Scan for the cell matching the given text and deliver its (X, Y) coordinate at center. 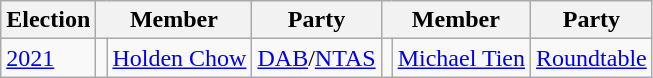
Roundtable (592, 58)
Election (48, 20)
Holden Chow (180, 58)
DAB/NTAS (316, 58)
2021 (48, 58)
Michael Tien (461, 58)
